Output the [x, y] coordinate of the center of the cell containing the given text.  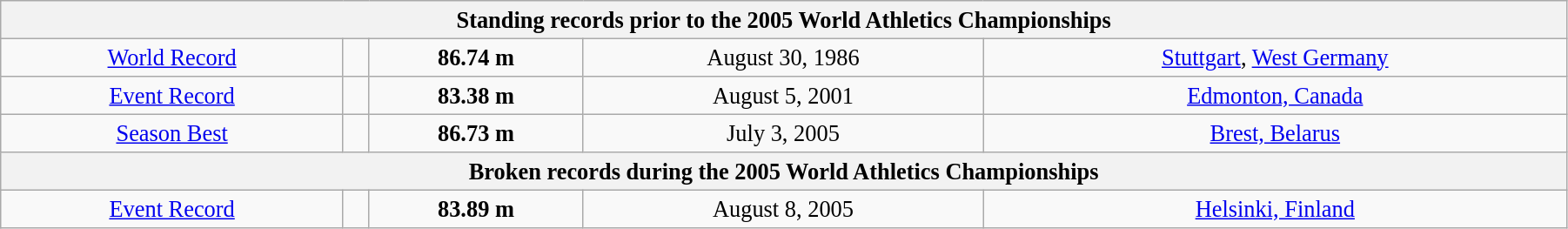
Edmonton, Canada [1275, 95]
Broken records during the 2005 World Athletics Championships [784, 172]
Brest, Belarus [1275, 133]
Season Best [172, 133]
August 30, 1986 [783, 57]
World Record [172, 57]
86.74 m [476, 57]
Helsinki, Finland [1275, 209]
July 3, 2005 [783, 133]
83.89 m [476, 209]
Stuttgart, West Germany [1275, 57]
Standing records prior to the 2005 World Athletics Championships [784, 19]
83.38 m [476, 95]
86.73 m [476, 133]
August 5, 2001 [783, 95]
August 8, 2005 [783, 209]
